Identify which cell holds the provided text, then report its (X, Y) central coordinate. 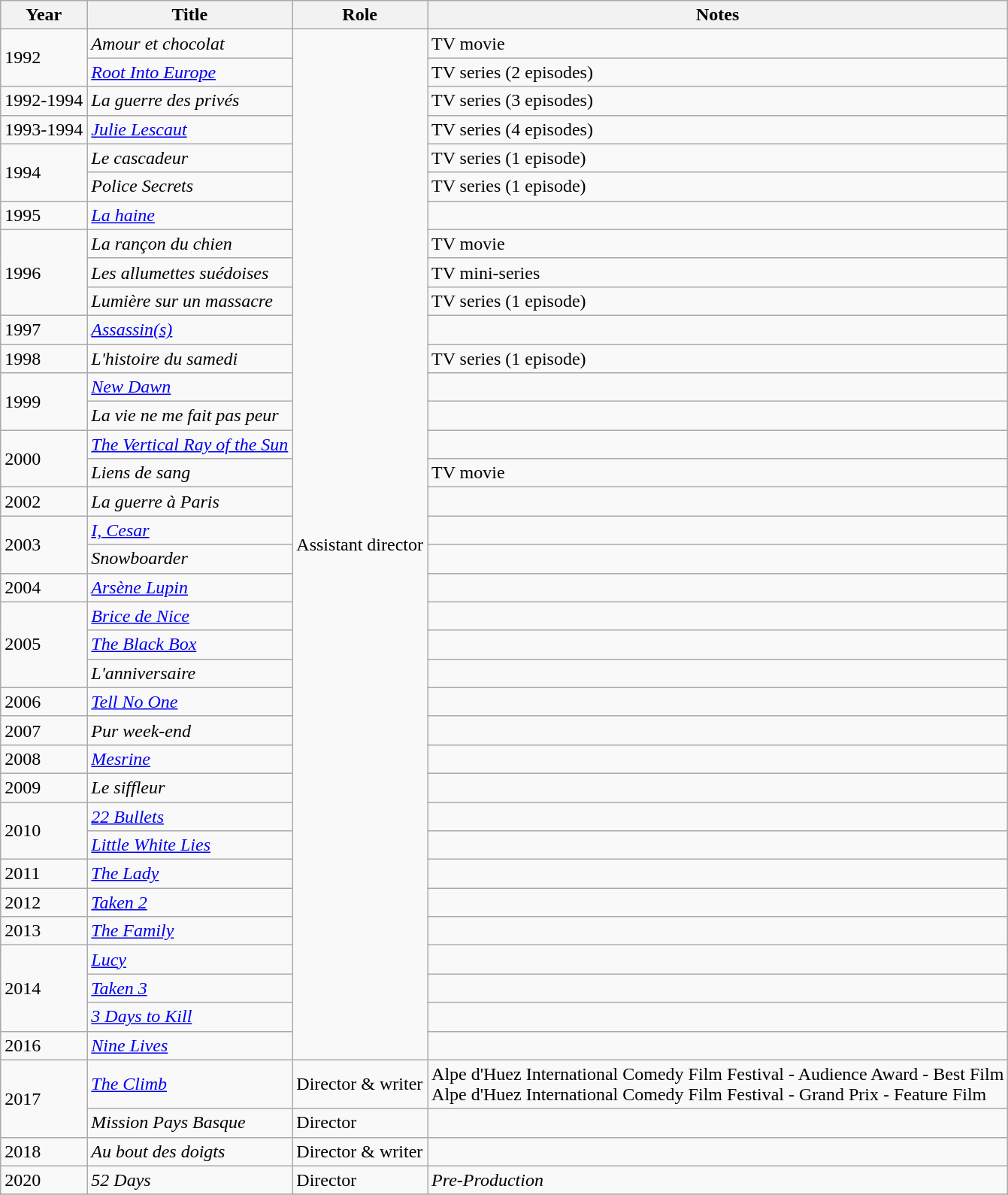
2008 (44, 759)
Police Secrets (189, 187)
Assassin(s) (189, 329)
52 Days (189, 1180)
2012 (44, 902)
Nine Lives (189, 1045)
Liens de sang (189, 473)
Pre-Production (718, 1180)
Notes (718, 15)
Role (360, 15)
2011 (44, 874)
1992-1994 (44, 101)
2003 (44, 544)
La haine (189, 215)
The Vertical Ray of the Sun (189, 444)
Amour et chocolat (189, 44)
Les allumettes suédoises (189, 272)
Le siffleur (189, 787)
2002 (44, 502)
2009 (44, 787)
La vie ne me fait pas peur (189, 416)
Tell No One (189, 702)
La guerre des privés (189, 101)
2007 (44, 730)
La guerre à Paris (189, 502)
1995 (44, 215)
TV series (2 episodes) (718, 72)
L'anniversaire (189, 673)
TV series (3 episodes) (718, 101)
1997 (44, 329)
Brice de Nice (189, 616)
Year (44, 15)
Root Into Europe (189, 72)
I, Cesar (189, 530)
2017 (44, 1098)
Lumière sur un massacre (189, 301)
Arsène Lupin (189, 587)
New Dawn (189, 387)
The Lady (189, 874)
2004 (44, 587)
TV series (4 episodes) (718, 129)
2010 (44, 830)
1994 (44, 172)
La rançon du chien (189, 244)
2005 (44, 645)
Assistant director (360, 544)
2020 (44, 1180)
Le cascadeur (189, 158)
L'histoire du samedi (189, 359)
22 Bullets (189, 816)
Au bout des doigts (189, 1151)
2016 (44, 1045)
Little White Lies (189, 845)
2018 (44, 1151)
1999 (44, 402)
Snowboarder (189, 559)
1993-1994 (44, 129)
Taken 2 (189, 902)
3 Days to Kill (189, 1017)
Lucy (189, 960)
1998 (44, 359)
The Climb (189, 1084)
1992 (44, 58)
1996 (44, 272)
The Black Box (189, 645)
Mesrine (189, 759)
Taken 3 (189, 988)
Title (189, 15)
2000 (44, 459)
Mission Pays Basque (189, 1123)
TV mini-series (718, 272)
The Family (189, 931)
Julie Lescaut (189, 129)
2006 (44, 702)
2013 (44, 931)
2014 (44, 988)
Pur week-end (189, 730)
